For the text-containing cell, return its midpoint in [X, Y] coordinate format. 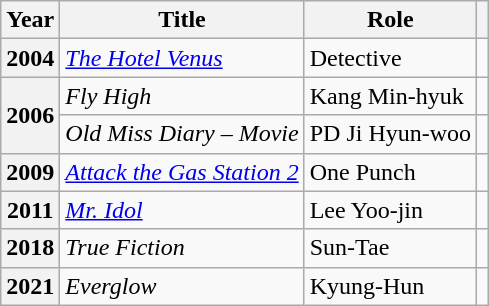
2006 [30, 115]
Attack the Gas Station 2 [182, 172]
Detective [390, 58]
Everglow [182, 286]
PD Ji Hyun-woo [390, 134]
Sun-Tae [390, 248]
Year [30, 20]
True Fiction [182, 248]
2004 [30, 58]
Old Miss Diary – Movie [182, 134]
Role [390, 20]
One Punch [390, 172]
The Hotel Venus [182, 58]
Fly High [182, 96]
2018 [30, 248]
Kyung-Hun [390, 286]
Lee Yoo-jin [390, 210]
Mr. Idol [182, 210]
Title [182, 20]
Kang Min-hyuk [390, 96]
2011 [30, 210]
2021 [30, 286]
2009 [30, 172]
